Extract the [X, Y] coordinate from the center of the cell holding the provided text.  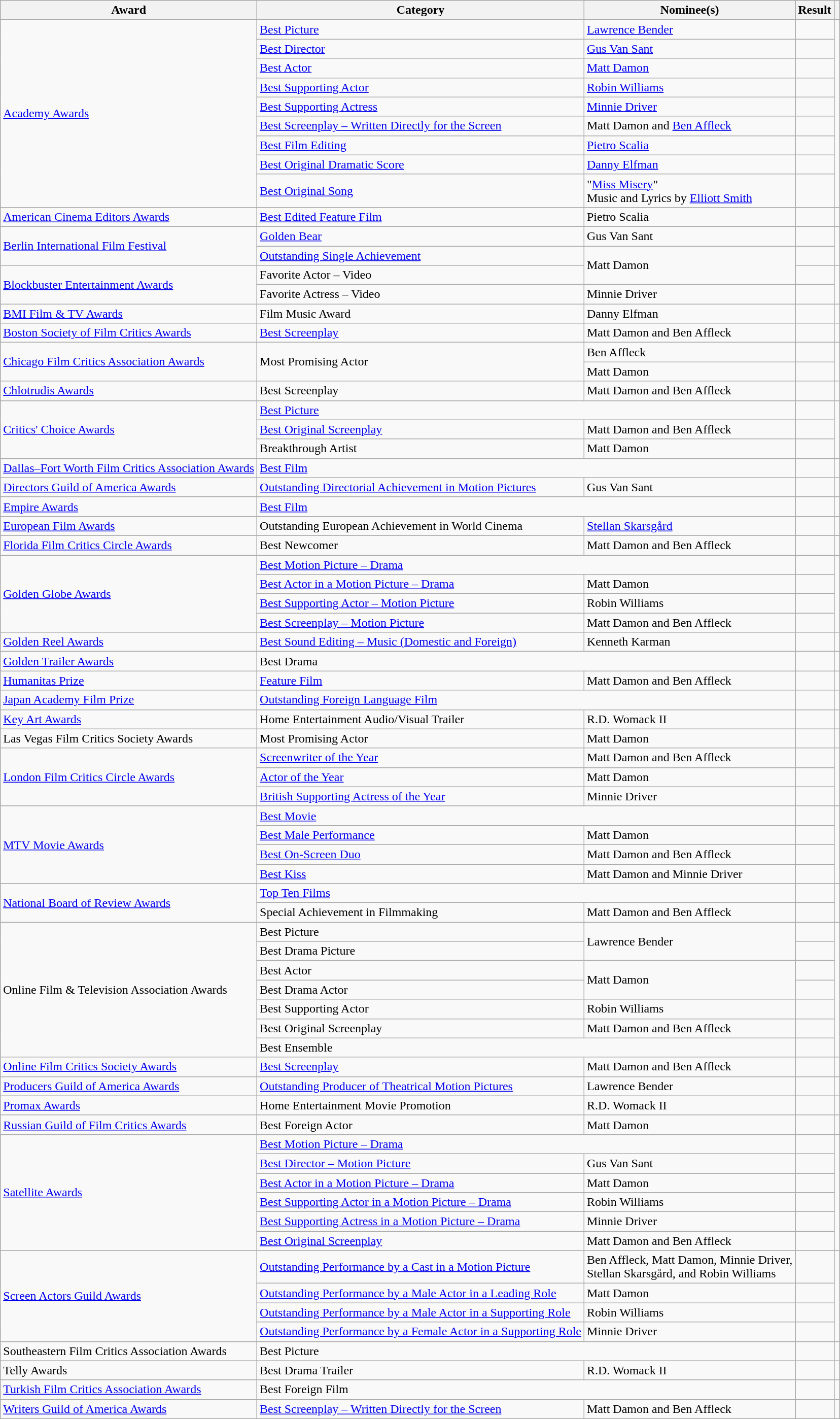
Outstanding Performance by a Male Actor in a Leading Role [421, 1293]
Key Art Awards [129, 719]
Florida Film Critics Circle Awards [129, 545]
Best Newcomer [421, 545]
Best Movie [527, 816]
Best Original Song [421, 191]
Chlotrudis Awards [129, 391]
Online Film & Television Association Awards [129, 990]
American Cinema Editors Awards [129, 217]
Telly Awards [129, 1370]
Boston Society of Film Critics Awards [129, 333]
Screenwriter of the Year [421, 758]
Outstanding Single Achievement [421, 255]
Actor of the Year [421, 777]
Feature Film [421, 681]
Chicago Film Critics Association Awards [129, 362]
Breakthrough Artist [421, 449]
Golden Reel Awards [129, 642]
Kenneth Karman [689, 642]
Las Vegas Film Critics Society Awards [129, 738]
Best Original Dramatic Score [421, 164]
Category [421, 10]
Critics' Choice Awards [129, 429]
Best Drama Trailer [421, 1370]
Film Music Award [421, 314]
Home Entertainment Audio/Visual Trailer [421, 719]
Academy Awards [129, 114]
Golden Bear [421, 236]
Outstanding Directorial Achievement in Motion Pictures [421, 487]
Best Drama [527, 661]
Outstanding Foreign Language Film [527, 700]
Screen Actors Guild Awards [129, 1296]
Best Supporting Actor in a Motion Picture – Drama [421, 1202]
Outstanding Producer of Theatrical Motion Pictures [421, 1086]
Producers Guild of America Awards [129, 1086]
Promax Awards [129, 1105]
Best Film Editing [421, 145]
Russian Guild of Film Critics Awards [129, 1125]
Directors Guild of America Awards [129, 487]
Matt Damon and Minnie Driver [689, 873]
Blockbuster Entertainment Awards [129, 285]
Best Male Performance [421, 835]
"Miss Misery" Music and Lyrics by Elliott Smith [689, 191]
Nominee(s) [689, 10]
Best Foreign Actor [421, 1125]
Writers Guild of America Awards [129, 1409]
Best Screenplay – Motion Picture [421, 623]
Special Achievement in Filmmaking [421, 913]
Best Drama Actor [421, 990]
Best Edited Feature Film [421, 217]
Satellite Awards [129, 1192]
Ben Affleck, Matt Damon, Minnie Driver, Stellan Skarsgård, and Robin Williams [689, 1267]
Best Ensemble [527, 1048]
London Film Critics Circle Awards [129, 777]
Online Film Critics Society Awards [129, 1067]
Outstanding Performance by a Female Actor in a Supporting Role [421, 1332]
Outstanding European Achievement in World Cinema [421, 526]
Golden Globe Awards [129, 594]
Stellan Skarsgård [689, 526]
European Film Awards [129, 526]
Best Supporting Actress [421, 107]
Best Supporting Actor – Motion Picture [421, 603]
Outstanding Performance by a Cast in a Motion Picture [421, 1267]
Best Drama Picture [421, 951]
Top Ten Films [527, 893]
MTV Movie Awards [129, 844]
Best Director [421, 49]
Empire Awards [129, 506]
National Board of Review Awards [129, 903]
Ben Affleck [689, 352]
Best On-Screen Duo [421, 854]
Golden Trailer Awards [129, 661]
BMI Film & TV Awards [129, 314]
Southeastern Film Critics Association Awards [129, 1351]
Outstanding Performance by a Male Actor in a Supporting Role [421, 1312]
Best Kiss [421, 873]
Best Supporting Actress in a Motion Picture – Drama [421, 1222]
Humanitas Prize [129, 681]
Favorite Actor – Video [421, 275]
Favorite Actress – Video [421, 294]
Best Director – Motion Picture [421, 1163]
Best Sound Editing – Music (Domestic and Foreign) [421, 642]
Dallas–Fort Worth Film Critics Association Awards [129, 468]
Result [815, 10]
Turkish Film Critics Association Awards [129, 1390]
Japan Academy Film Prize [129, 700]
Berlin International Film Festival [129, 246]
Best Foreign Film [527, 1390]
Award [129, 10]
British Supporting Actress of the Year [421, 796]
Home Entertainment Movie Promotion [421, 1105]
